Locate the cell with the specified text and output its (x, y) center coordinate. 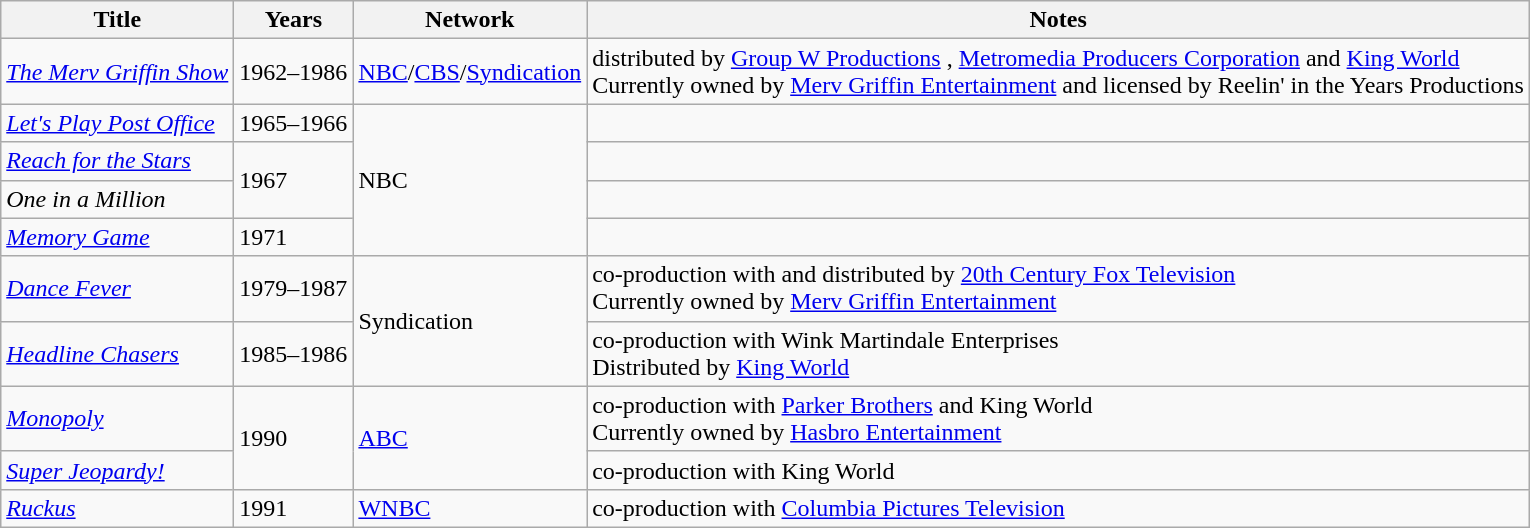
co-production with Columbia Pictures Television (1058, 508)
Reach for the Stars (118, 161)
co-production with King World (1058, 470)
Let's Play Post Office (118, 123)
1965–1966 (294, 123)
co-production with Wink Martindale EnterprisesDistributed by King World (1058, 354)
Network (470, 20)
The Merv Griffin Show (118, 72)
1979–1987 (294, 288)
1962–1986 (294, 72)
Dance Fever (118, 288)
1991 (294, 508)
Memory Game (118, 237)
NBC (470, 180)
Super Jeopardy! (118, 470)
Notes (1058, 20)
1985–1986 (294, 354)
Monopoly (118, 418)
co-production with Parker Brothers and King WorldCurrently owned by Hasbro Entertainment (1058, 418)
1990 (294, 438)
One in a Million (118, 199)
1967 (294, 180)
Years (294, 20)
Title (118, 20)
NBC/CBS/Syndication (470, 72)
Headline Chasers (118, 354)
Ruckus (118, 508)
co-production with and distributed by 20th Century Fox TelevisionCurrently owned by Merv Griffin Entertainment (1058, 288)
1971 (294, 237)
ABC (470, 438)
WNBC (470, 508)
Syndication (470, 321)
